Provide the [x, y] coordinate of the cell's center where the given text is located.  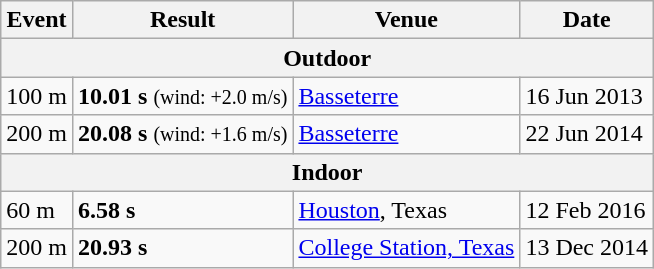
Venue [406, 20]
100 m [37, 96]
Date [587, 20]
Outdoor [328, 58]
10.01 s (wind: +2.0 m/s) [182, 96]
60 m [37, 210]
Houston, Texas [406, 210]
13 Dec 2014 [587, 248]
12 Feb 2016 [587, 210]
Result [182, 20]
20.08 s (wind: +1.6 m/s) [182, 134]
22 Jun 2014 [587, 134]
College Station, Texas [406, 248]
6.58 s [182, 210]
20.93 s [182, 248]
16 Jun 2013 [587, 96]
Indoor [328, 172]
Event [37, 20]
